Determine the [X, Y] coordinate at the center of the cell enclosing the given text.  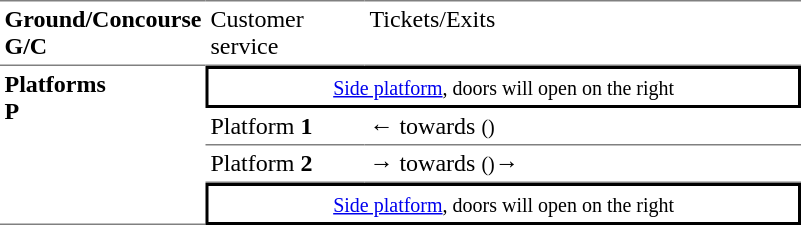
PlatformsP [103, 146]
← towards () [583, 127]
Platform 2 [286, 165]
→ towards ()→ [583, 165]
Tickets/Exits [583, 33]
Customer service [286, 33]
Ground/ConcourseG/C [103, 33]
Platform 1 [286, 127]
